Output the (X, Y) coordinate of the center of the cell containing the given text.  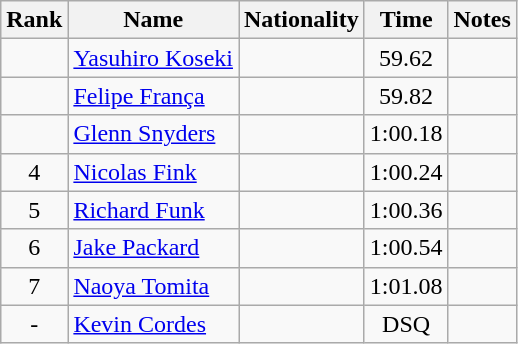
1:00.54 (406, 248)
- (34, 324)
Name (154, 20)
4 (34, 172)
Nicolas Fink (154, 172)
Notes (482, 20)
1:00.36 (406, 210)
Naoya Tomita (154, 286)
1:01.08 (406, 286)
Rank (34, 20)
1:00.24 (406, 172)
1:00.18 (406, 134)
Jake Packard (154, 248)
59.62 (406, 58)
Yasuhiro Koseki (154, 58)
7 (34, 286)
Nationality (301, 20)
5 (34, 210)
DSQ (406, 324)
Richard Funk (154, 210)
6 (34, 248)
Time (406, 20)
Felipe França (154, 96)
Kevin Cordes (154, 324)
59.82 (406, 96)
Glenn Snyders (154, 134)
